Provide the [x, y] coordinate of the cell's center where the given text is located.  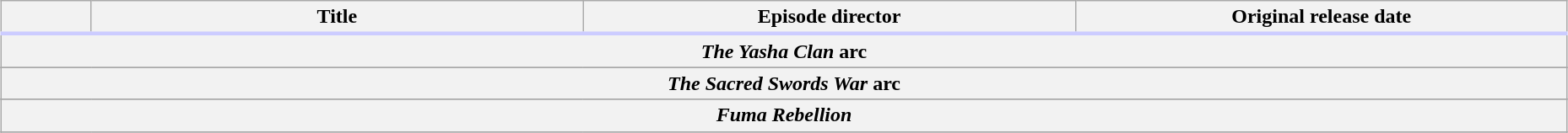
Episode director [829, 18]
The Sacred Swords War arc [785, 83]
Title [338, 18]
Fuma Rebellion [785, 115]
The Yasha Clan arc [785, 51]
Original release date [1322, 18]
